Detect which cell encompasses the target text, then output its [x, y] center coordinate. 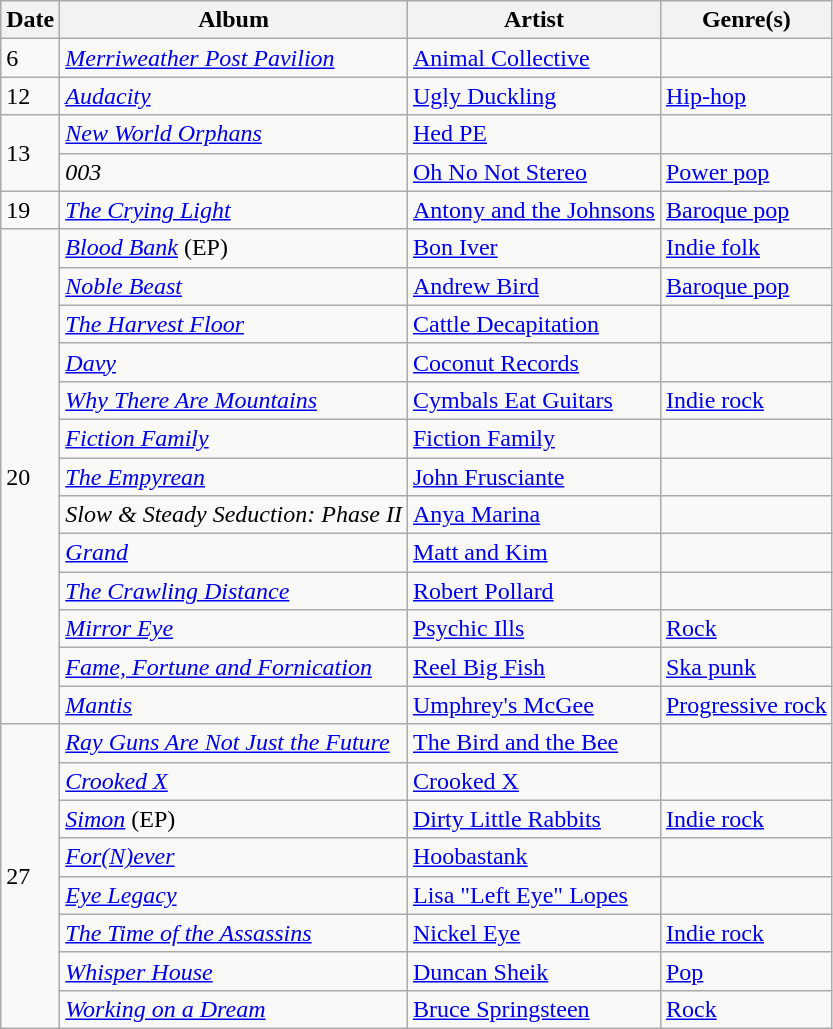
Cymbals Eat Guitars [534, 400]
Album [234, 20]
The Crying Light [234, 210]
The Harvest Floor [234, 324]
Fame, Fortune and Fornication [234, 667]
12 [30, 96]
Dirty Little Rabbits [534, 819]
Ska punk [746, 667]
Anya Marina [534, 515]
Robert Pollard [534, 591]
Hoobastank [534, 857]
Reel Big Fish [534, 667]
Mirror Eye [234, 629]
Whisper House [234, 971]
Andrew Bird [534, 286]
Why There Are Mountains [234, 400]
003 [234, 172]
Coconut Records [534, 362]
Mantis [234, 705]
Audacity [234, 96]
Progressive rock [746, 705]
John Frusciante [534, 477]
The Bird and the Bee [534, 743]
The Empyrean [234, 477]
Ray Guns Are Not Just the Future [234, 743]
Psychic Ills [534, 629]
Blood Bank (EP) [234, 248]
Genre(s) [746, 20]
Cattle Decapitation [534, 324]
Antony and the Johnsons [534, 210]
Artist [534, 20]
New World Orphans [234, 134]
Lisa "Left Eye" Lopes [534, 895]
20 [30, 476]
Eye Legacy [234, 895]
Merriweather Post Pavilion [234, 58]
13 [30, 153]
Indie folk [746, 248]
Matt and Kim [534, 553]
Working on a Dream [234, 1009]
27 [30, 876]
Nickel Eye [534, 933]
Power pop [746, 172]
Hed PE [534, 134]
Bon Iver [534, 248]
Grand [234, 553]
6 [30, 58]
Duncan Sheik [534, 971]
Oh No Not Stereo [534, 172]
Pop [746, 971]
For(N)ever [234, 857]
Bruce Springsteen [534, 1009]
Davy [234, 362]
Date [30, 20]
Umphrey's McGee [534, 705]
The Time of the Assassins [234, 933]
Animal Collective [534, 58]
The Crawling Distance [234, 591]
Ugly Duckling [534, 96]
Noble Beast [234, 286]
19 [30, 210]
Simon (EP) [234, 819]
Slow & Steady Seduction: Phase II [234, 515]
Hip-hop [746, 96]
